Find where the given text appears and provide that cell's center as (X, Y) coordinate. 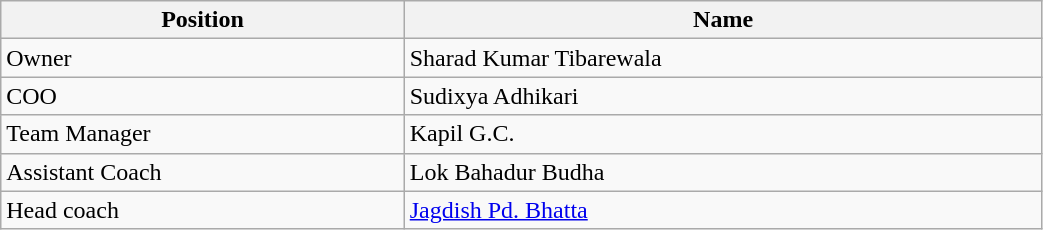
Position (202, 20)
Owner (202, 58)
Head coach (202, 210)
Sharad Kumar Tibarewala (723, 58)
Jagdish Pd. Bhatta (723, 210)
Kapil G.C. (723, 134)
Assistant Coach (202, 172)
Sudixya Adhikari (723, 96)
Team Manager (202, 134)
COO (202, 96)
Lok Bahadur Budha (723, 172)
Name (723, 20)
